Pinpoint the cell where the given text exists, returning its (X, Y) midpoint coordinate. 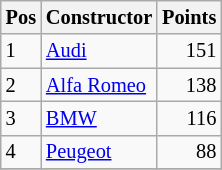
BMW (99, 118)
151 (189, 51)
3 (21, 118)
Peugeot (99, 152)
1 (21, 51)
88 (189, 152)
4 (21, 152)
Audi (99, 51)
Pos (21, 17)
138 (189, 85)
Points (189, 17)
Alfa Romeo (99, 85)
2 (21, 85)
116 (189, 118)
Constructor (99, 17)
